Capture the cell that displays the provided text and extract its (X, Y) central coordinate. 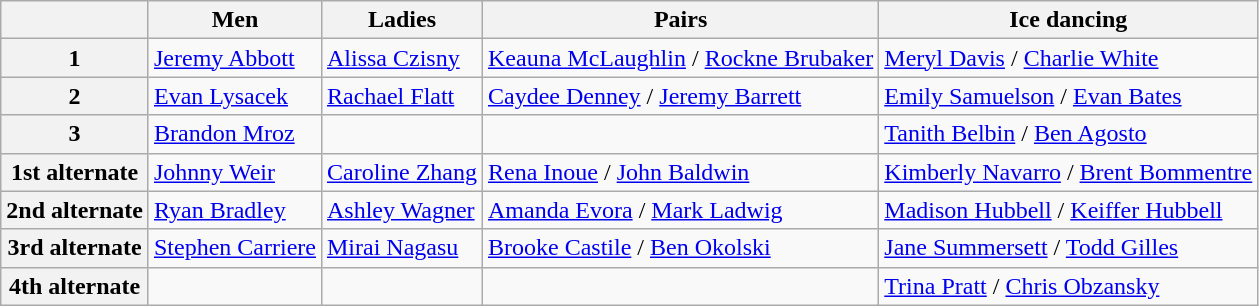
Caydee Denney / Jeremy Barrett (680, 96)
1st alternate (75, 172)
Keauna McLaughlin / Rockne Brubaker (680, 58)
Ashley Wagner (402, 210)
2 (75, 96)
Evan Lysacek (234, 96)
Men (234, 20)
2nd alternate (75, 210)
Emily Samuelson / Evan Bates (1068, 96)
Rena Inoue / John Baldwin (680, 172)
3 (75, 134)
Johnny Weir (234, 172)
Mirai Nagasu (402, 248)
Trina Pratt / Chris Obzansky (1068, 286)
Caroline Zhang (402, 172)
1 (75, 58)
Amanda Evora / Mark Ladwig (680, 210)
Kimberly Navarro / Brent Bommentre (1068, 172)
Jane Summersett / Todd Gilles (1068, 248)
Ice dancing (1068, 20)
Alissa Czisny (402, 58)
Tanith Belbin / Ben Agosto (1068, 134)
Jeremy Abbott (234, 58)
Ladies (402, 20)
Rachael Flatt (402, 96)
Madison Hubbell / Keiffer Hubbell (1068, 210)
Stephen Carriere (234, 248)
4th alternate (75, 286)
Brooke Castile / Ben Okolski (680, 248)
Brandon Mroz (234, 134)
Meryl Davis / Charlie White (1068, 58)
Pairs (680, 20)
Ryan Bradley (234, 210)
3rd alternate (75, 248)
